Scan for the cell matching the given text and deliver its (x, y) coordinate at center. 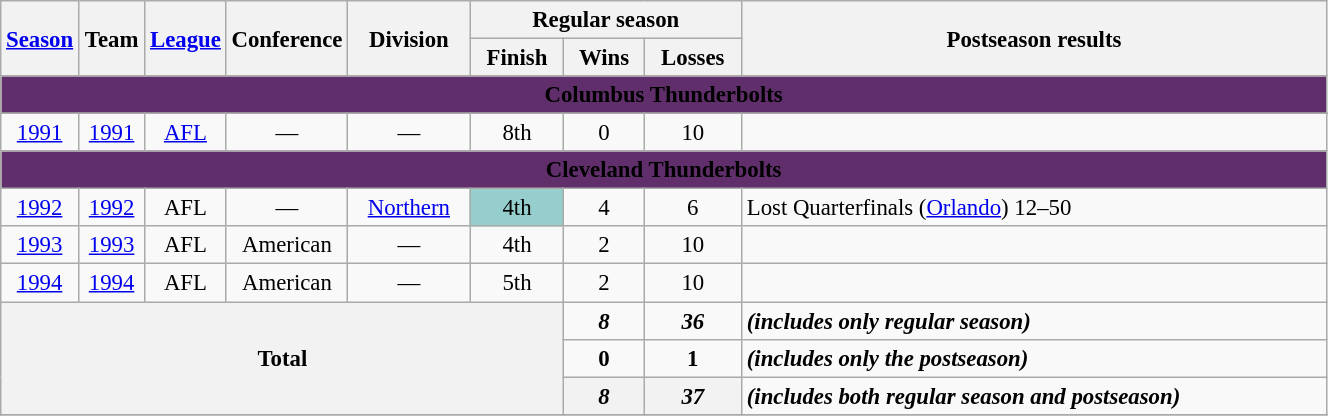
Wins (604, 58)
36 (692, 321)
League (186, 38)
Division (409, 38)
Conference (287, 38)
Total (282, 358)
5th (517, 283)
Finish (517, 58)
8th (517, 133)
Regular season (606, 20)
(includes only the postseason) (1034, 358)
1 (692, 358)
Columbus Thunderbolts (664, 95)
Postseason results (1034, 38)
Lost Quarterfinals (Orlando) 12–50 (1034, 208)
Losses (692, 58)
Team (111, 38)
Northern (409, 208)
Season (40, 38)
(includes both regular season and postseason) (1034, 396)
37 (692, 396)
(includes only regular season) (1034, 321)
6 (692, 208)
4 (604, 208)
Cleveland Thunderbolts (664, 170)
